Pinpoint the cell where the given text exists, returning its [x, y] midpoint coordinate. 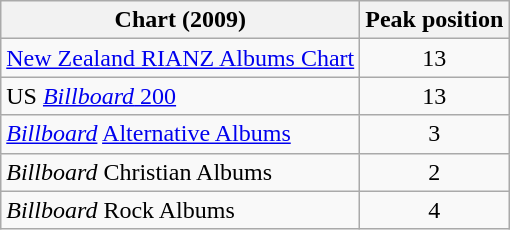
US Billboard 200 [180, 96]
Billboard Rock Albums [180, 210]
Billboard Christian Albums [180, 172]
4 [434, 210]
New Zealand RIANZ Albums Chart [180, 58]
Chart (2009) [180, 20]
3 [434, 134]
Peak position [434, 20]
Billboard Alternative Albums [180, 134]
2 [434, 172]
